Locate the cell with the specified text and output its (X, Y) center coordinate. 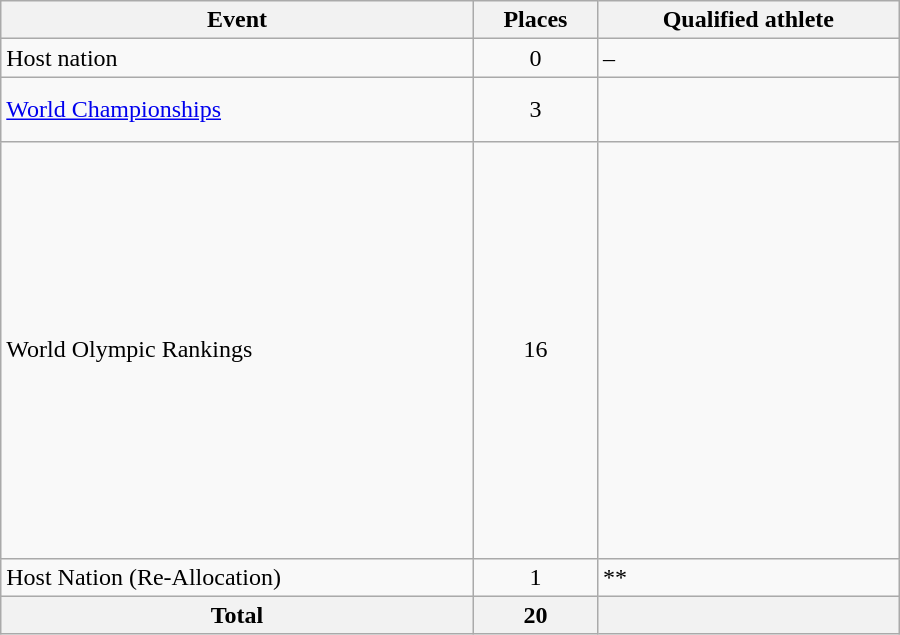
Host Nation (Re-Allocation) (238, 577)
Qualified athlete (748, 20)
Places (535, 20)
3 (535, 110)
World Olympic Rankings (238, 350)
Event (238, 20)
World Championships (238, 110)
1 (535, 577)
– (748, 58)
** (748, 577)
20 (535, 615)
0 (535, 58)
16 (535, 350)
Total (238, 615)
Host nation (238, 58)
